Extract the [x, y] coordinate from the center of the cell holding the provided text.  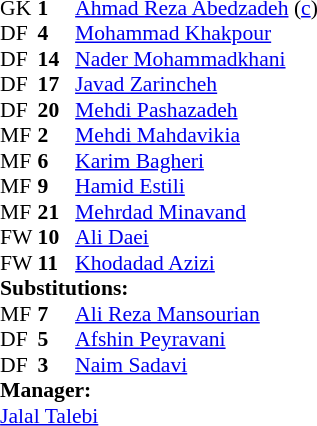
10 [57, 237]
5 [57, 339]
11 [57, 263]
2 [57, 135]
20 [57, 110]
3 [57, 365]
9 [57, 187]
6 [57, 161]
17 [57, 85]
14 [57, 59]
7 [57, 314]
4 [57, 33]
21 [57, 212]
